Extract the [X, Y] coordinate from the center of the cell holding the provided text.  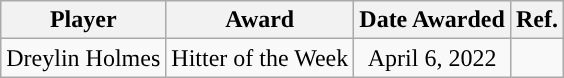
Award [260, 20]
Date Awarded [432, 20]
Ref. [536, 20]
Player [84, 20]
Hitter of the Week [260, 58]
April 6, 2022 [432, 58]
Dreylin Holmes [84, 58]
